Extract the (X, Y) coordinate from the center of the cell holding the provided text.  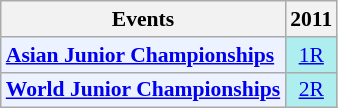
Events (143, 19)
2R (311, 90)
Asian Junior Championships (143, 55)
1R (311, 55)
2011 (311, 19)
World Junior Championships (143, 90)
